Detect which cell encompasses the target text, then output its [X, Y] center coordinate. 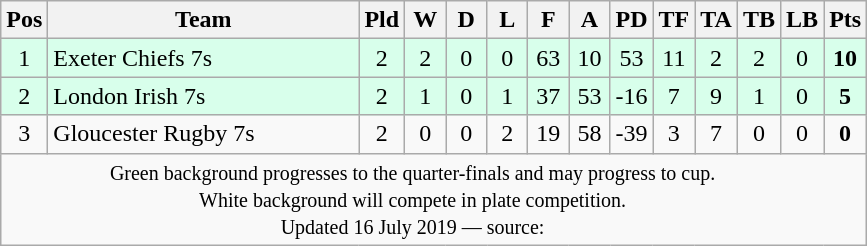
9 [716, 96]
63 [548, 58]
TA [716, 20]
Gloucester Rugby 7s [204, 134]
Team [204, 20]
-16 [632, 96]
A [590, 20]
11 [674, 58]
Exeter Chiefs 7s [204, 58]
L [508, 20]
D [466, 20]
W [426, 20]
Pld [382, 20]
-39 [632, 134]
5 [846, 96]
LB [802, 20]
58 [590, 134]
London Irish 7s [204, 96]
TF [674, 20]
F [548, 20]
TB [758, 20]
PD [632, 20]
19 [548, 134]
Pts [846, 20]
Pos [24, 20]
37 [548, 96]
